Locate the cell with the specified text and output its [X, Y] center coordinate. 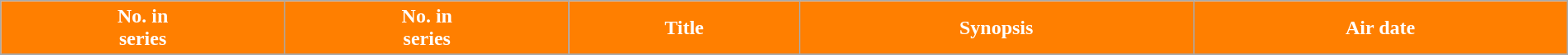
Title [684, 28]
Air date [1380, 28]
Synopsis [996, 28]
